Return the (X, Y) coordinate for the center point of the cell that contains the specified text.  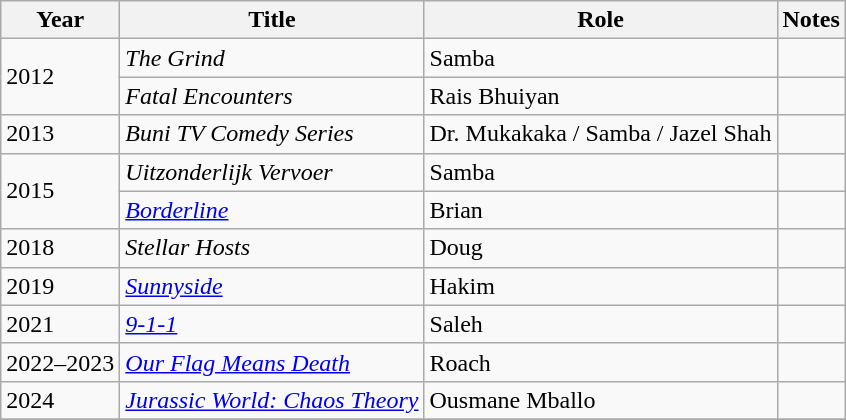
Notes (811, 20)
Stellar Hosts (272, 248)
Borderline (272, 210)
2018 (60, 248)
Year (60, 20)
2021 (60, 324)
Hakim (600, 286)
Role (600, 20)
Roach (600, 362)
9-1-1 (272, 324)
2015 (60, 191)
2024 (60, 400)
The Grind (272, 58)
Sunnyside (272, 286)
Jurassic World: Chaos Theory (272, 400)
Doug (600, 248)
Our Flag Means Death (272, 362)
Ousmane Mballo (600, 400)
2022–2023 (60, 362)
2013 (60, 134)
Title (272, 20)
Dr. Mukakaka / Samba / Jazel Shah (600, 134)
Brian (600, 210)
Uitzonderlijk Vervoer (272, 172)
Buni TV Comedy Series (272, 134)
Fatal Encounters (272, 96)
Rais Bhuiyan (600, 96)
2012 (60, 77)
Saleh (600, 324)
2019 (60, 286)
